Locate the cell with the specified text and output its [X, Y] center coordinate. 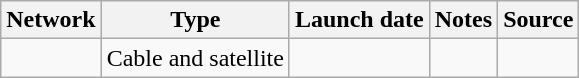
Notes [463, 20]
Type [195, 20]
Cable and satellite [195, 58]
Source [538, 20]
Network [51, 20]
Launch date [359, 20]
